Scan for the cell matching the given text and deliver its [x, y] coordinate at center. 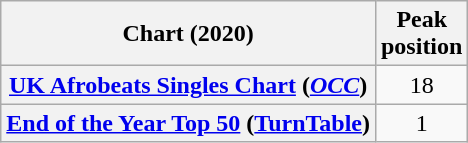
Peakposition [421, 34]
UK Afrobeats Singles Chart (OCC) [188, 85]
Chart (2020) [188, 34]
1 [421, 123]
18 [421, 85]
End of the Year Top 50 (TurnTable) [188, 123]
